Output the [x, y] coordinate of the center of the cell containing the given text.  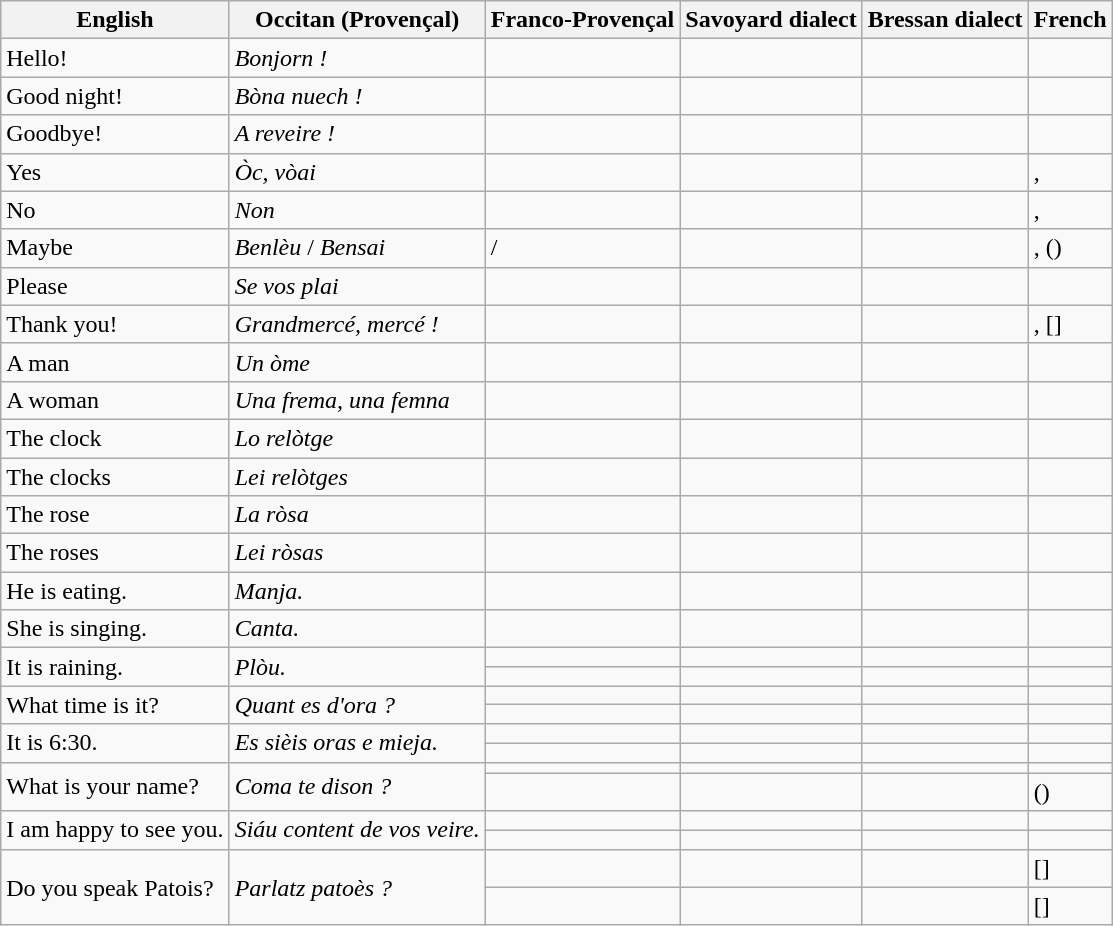
Do you speak Patois? [115, 887]
Lei relòtges [357, 477]
A reveire ! [357, 134]
A woman [115, 400]
Occitan (Provençal) [357, 20]
French [1070, 20]
Òc, vòai [357, 172]
I am happy to see you. [115, 830]
, [] [1070, 324]
Quant es d'ora ? [357, 705]
() [1070, 792]
Maybe [115, 248]
A man [115, 362]
Canta. [357, 629]
Grandmercé, mercé ! [357, 324]
The clocks [115, 477]
The roses [115, 553]
Parlatz patoès ? [357, 887]
Hello! [115, 58]
What time is it? [115, 705]
Lei ròsas [357, 553]
La ròsa [357, 515]
Please [115, 286]
Thank you! [115, 324]
The clock [115, 438]
English [115, 20]
It is 6:30. [115, 743]
Una frema, una femna [357, 400]
Bonjorn ! [357, 58]
He is eating. [115, 591]
Non [357, 210]
Manja. [357, 591]
Plòu. [357, 667]
It is raining. [115, 667]
What is your name? [115, 786]
Es sièis oras e mieja. [357, 743]
Un òme [357, 362]
She is singing. [115, 629]
No [115, 210]
Bòna nuech ! [357, 96]
Goodbye! [115, 134]
Bressan dialect [945, 20]
Se vos plai [357, 286]
Benlèu / Bensai [357, 248]
Coma te dison ? [357, 786]
Siáu content de vos veire. [357, 830]
Franco-Provençal [582, 20]
Yes [115, 172]
, () [1070, 248]
/ [582, 248]
Lo relòtge [357, 438]
Good night! [115, 96]
The rose [115, 515]
Savoyard dialect [771, 20]
